Extract the [X, Y] coordinate from the center of the cell holding the provided text.  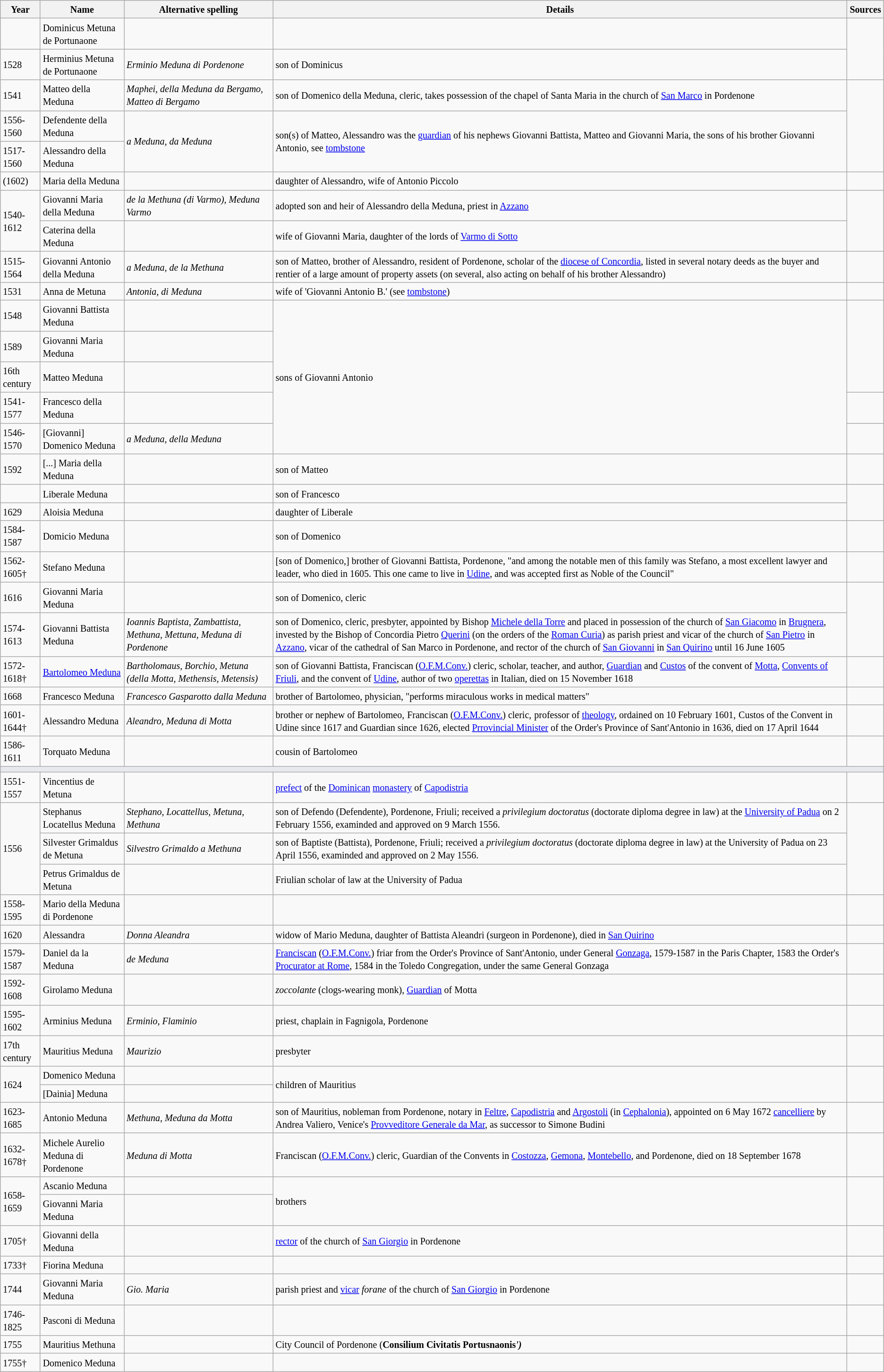
parish priest and vicar forane of the church of San Giorgio in Pordenone [560, 1290]
Mauritius Meduna [82, 1051]
children of Mauritius [560, 1084]
1629 [20, 512]
1528 [20, 64]
Mario della Meduna di Pordenone [82, 910]
1517-1560 [20, 157]
Sources [865, 9]
Defendente della Meduna [82, 126]
priest, chaplain in Fagnigola, Pordenone [560, 1020]
Antonia, di Meduna [198, 291]
1589 [20, 346]
Silvestro Grimaldo a Methuna [198, 849]
1746-1825 [20, 1320]
presbyter [560, 1051]
de la Methuna (di Varmo), Meduna Varmo [198, 205]
1620 [20, 935]
Antonio Meduna [82, 1118]
Fiorina Meduna [82, 1265]
Franciscan (O.F.M.Conv.) cleric, Guardian of the Convents in Costozza, Gemona, Montebello, and Pordenone, died on 18 September 1678 [560, 1155]
Giovanni Maria della Meduna [82, 205]
1658-1659 [20, 1201]
(1602) [20, 181]
son of Domenico della Meduna, cleric, takes possession of the chapel of Santa Maria in the church of San Marco in Pordenone [560, 95]
17th century [20, 1051]
City Council of Pordenone (Consilium Civitatis Portusnaonis') [560, 1345]
wife of Giovanni Maria, daughter of the lords of Varmo di Sotto [560, 236]
1541-1577 [20, 408]
Matteo della Meduna [82, 95]
1744 [20, 1290]
1572-1618† [20, 672]
Erminio, Flaminio [198, 1020]
widow of Mario Meduna, daughter of Battista Aleandri (surgeon in Pordenone), died in San Quirino [560, 935]
Maphei, della Meduna da Bergamo, Matteo di Bergamo [198, 95]
Gio. Maria [198, 1290]
Details [560, 9]
Year [20, 9]
Donna Aleandra [198, 935]
Francesco della Meduna [82, 408]
zoccolante (clogs-wearing monk), Guardian of Motta [560, 989]
1558-1595 [20, 910]
[Dainia] Meduna [82, 1093]
Giovanni Antonio della Meduna [82, 266]
1755† [20, 1363]
Liberale Meduna [82, 494]
Caterina della Meduna [82, 236]
Dominicus Metuna de Portunaone [82, 34]
wife of 'Giovanni Antonio B.' (see tombstone) [560, 291]
1586-1611 [20, 751]
Silvester Grimaldus de Metuna [82, 849]
adopted son and heir of Alessandro della Meduna, priest in Azzano [560, 205]
son of Francesco [560, 494]
Stephanus Locatellus Meduna [82, 818]
prefect of the Dominican monastery of Capodistria [560, 787]
Ioannis Baptista, Zambattista, Methuna, Mettuna, Meduna di Pordenone [198, 635]
16th century [20, 377]
Bartholomaus, Borchio, Metuna (della Motta, Methensis, Metensis) [198, 672]
Stephano, Locattellus, Metuna, Methuna [198, 818]
Vincentius de Metuna [82, 787]
1541 [20, 95]
a Meduna, da Meduna [198, 141]
1584-1587 [20, 536]
Herminius Metuna de Portunaone [82, 64]
Maria della Meduna [82, 181]
Anna de Metuna [82, 291]
Pasconi di Meduna [82, 1320]
1592-1608 [20, 989]
1556-1560 [20, 126]
Friulian scholar of law at the University of Padua [560, 880]
de Meduna [198, 959]
rector of the church of San Giorgio in Pordenone [560, 1241]
Michele Aurelio Meduna di Pordenone [82, 1155]
1632-1678† [20, 1155]
Stefano Meduna [82, 567]
Torquato Meduna [82, 751]
Giovanni della Meduna [82, 1241]
Girolamo Meduna [82, 989]
sons of Giovanni Antonio [560, 377]
Ascanio Meduna [82, 1185]
1623-1685 [20, 1118]
1595-1602 [20, 1020]
Arminius Meduna [82, 1020]
Bartolomeo Meduna [82, 672]
1540-1612 [20, 221]
1616 [20, 597]
daughter of Liberale [560, 512]
Francesco Meduna [82, 696]
1592 [20, 470]
1601-1644† [20, 720]
Matteo Meduna [82, 377]
Erminio Meduna di Pordenone [198, 64]
Meduna di Motta [198, 1155]
1531 [20, 291]
Alessandra [82, 935]
Name [82, 9]
1705† [20, 1241]
1515-1564 [20, 266]
son of Matteo [560, 470]
Maurizio [198, 1051]
Alessandro della Meduna [82, 157]
1551-1557 [20, 787]
1755 [20, 1345]
brother of Bartolomeo, physician, "performs miraculous works in medical matters" [560, 696]
son of Dominicus [560, 64]
cousin of Bartolomeo [560, 751]
1668 [20, 696]
a Meduna, de la Methuna [198, 266]
1562-1605† [20, 567]
1556 [20, 849]
a Meduna, della Meduna [198, 438]
1624 [20, 1084]
1574-1613 [20, 635]
Mauritius Methuna [82, 1345]
Aloisia Meduna [82, 512]
brothers [560, 1201]
Alternative spelling [198, 9]
Domicio Meduna [82, 536]
[...] Maria della Meduna [82, 470]
Aleandro, Meduna di Motta [198, 720]
Alessandro Meduna [82, 720]
son of Domenico [560, 536]
[Giovanni] Domenico Meduna [82, 438]
Petrus Grimaldus de Metuna [82, 880]
Methuna, Meduna da Motta [198, 1118]
son of Domenico, cleric [560, 597]
1546-1570 [20, 438]
daughter of Alessandro, wife of Antonio Piccolo [560, 181]
1548 [20, 316]
Daniel da la Meduna [82, 959]
1733† [20, 1265]
Francesco Gasparotto dalla Meduna [198, 696]
1579-1587 [20, 959]
